Identify which cell holds the provided text, then report its (x, y) central coordinate. 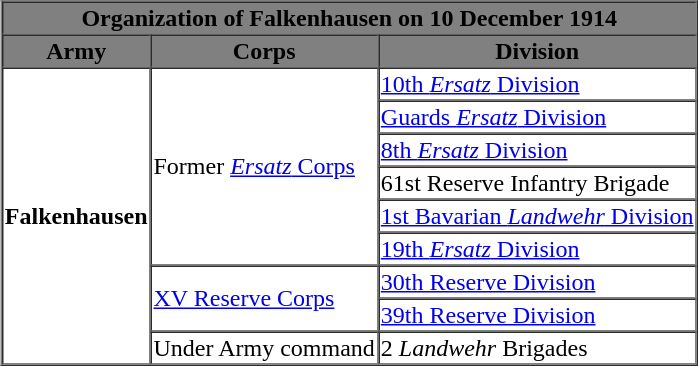
Corps (264, 50)
Falkenhausen (76, 216)
30th Reserve Division (538, 282)
8th Ersatz Division (538, 150)
10th Ersatz Division (538, 84)
XV Reserve Corps (264, 299)
2 Landwehr Brigades (538, 348)
Army (76, 50)
Under Army command (264, 348)
Division (538, 50)
Former Ersatz Corps (264, 167)
Guards Ersatz Division (538, 116)
Organization of Falkenhausen on 10 December 1914 (350, 18)
19th Ersatz Division (538, 248)
61st Reserve Infantry Brigade (538, 182)
39th Reserve Division (538, 314)
1st Bavarian Landwehr Division (538, 216)
